Return [x, y] of the center of cell containing provided text 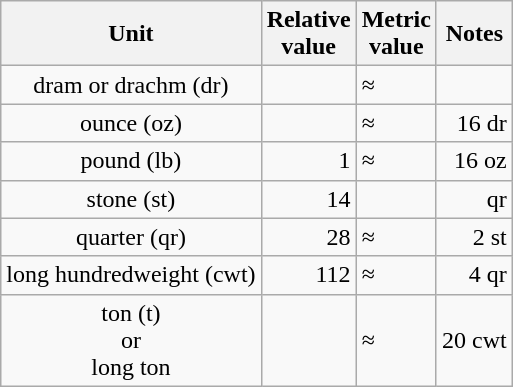
long hundredweight (cwt) [131, 275]
16 dr [474, 123]
28 [308, 237]
dram or drachm (dr) [131, 85]
Relativevalue [308, 34]
112 [308, 275]
16 oz [474, 161]
4 qr [474, 275]
14 [308, 199]
Metricvalue [396, 34]
Unit [131, 34]
2 st [474, 237]
quarter (qr) [131, 237]
ton (t)orlong ton [131, 340]
1 [308, 161]
Notes [474, 34]
stone (st) [131, 199]
pound (lb) [131, 161]
qr [474, 199]
20 cwt [474, 340]
ounce (oz) [131, 123]
